Scan for the cell matching the given text and deliver its [X, Y] coordinate at center. 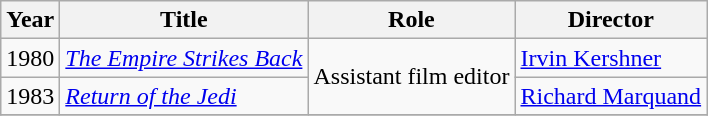
Director [611, 20]
Irvin Kershner [611, 58]
Richard Marquand [611, 96]
1983 [30, 96]
1980 [30, 58]
The Empire Strikes Back [184, 58]
Role [412, 20]
Return of the Jedi [184, 96]
Title [184, 20]
Year [30, 20]
Assistant film editor [412, 77]
